Provide the (x, y) coordinate of the cell's center where the given text is located.  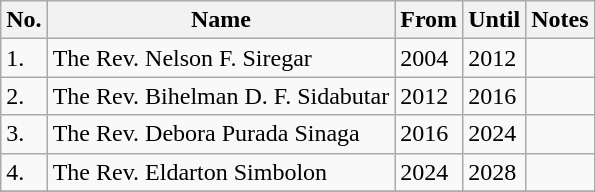
Name (221, 20)
4. (24, 172)
From (429, 20)
1. (24, 58)
2. (24, 96)
The Rev. Bihelman D. F. Sidabutar (221, 96)
Until (494, 20)
The Rev. Debora Purada Sinaga (221, 134)
No. (24, 20)
Notes (560, 20)
2028 (494, 172)
The Rev. Nelson F. Siregar (221, 58)
The Rev. Eldarton Simbolon (221, 172)
2004 (429, 58)
3. (24, 134)
